Return the (X, Y) coordinate for the center point of the cell that contains the specified text.  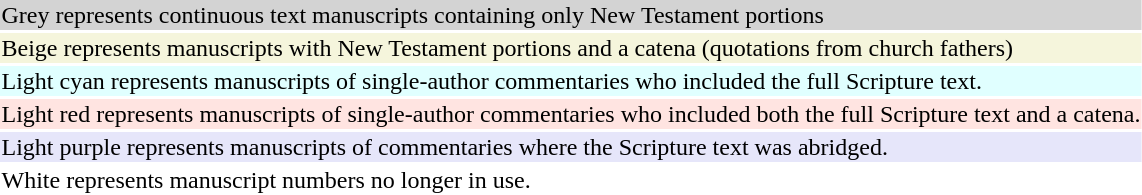
Beige represents manuscripts with New Testament portions and a catena (quotations from church fathers) (571, 48)
Light red represents manuscripts of single-author commentaries who included both the full Scripture text and a catena. (571, 114)
Grey represents continuous text manuscripts containing only New Testament portions (571, 15)
Light cyan represents manuscripts of single-author commentaries who included the full Scripture text. (571, 81)
Light purple represents manuscripts of commentaries where the Scripture text was abridged. (571, 147)
White represents manuscript numbers no longer in use. (571, 180)
